Search for the cell housing the specified text and yield its [x, y] center coordinate. 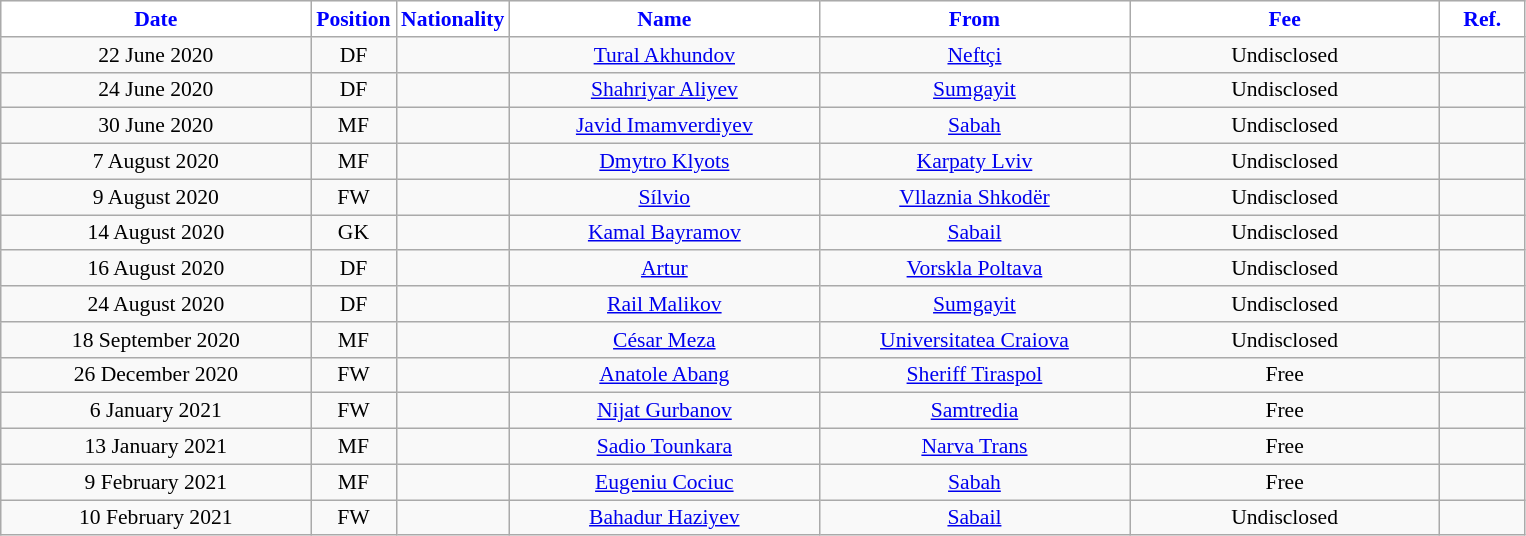
Nationality [452, 19]
Name [664, 19]
Samtredia [974, 411]
24 June 2020 [156, 90]
7 August 2020 [156, 162]
9 August 2020 [156, 197]
18 September 2020 [156, 340]
Rail Malikov [664, 304]
Fee [1285, 19]
Date [156, 19]
Dmytro Klyots [664, 162]
Sílvio [664, 197]
Nijat Gurbanov [664, 411]
26 December 2020 [156, 375]
9 February 2021 [156, 482]
From [974, 19]
13 January 2021 [156, 447]
Artur [664, 269]
Bahadur Haziyev [664, 518]
Vorskla Poltava [974, 269]
Kamal Bayramov [664, 233]
16 August 2020 [156, 269]
Vllaznia Shkodër [974, 197]
30 June 2020 [156, 126]
Sheriff Tiraspol [974, 375]
22 June 2020 [156, 55]
24 August 2020 [156, 304]
Javid Imamverdiyev [664, 126]
Narva Trans [974, 447]
Sadio Tounkara [664, 447]
Eugeniu Cociuc [664, 482]
Shahriyar Aliyev [664, 90]
Position [354, 19]
10 February 2021 [156, 518]
Ref. [1482, 19]
6 January 2021 [156, 411]
Karpaty Lviv [974, 162]
Anatole Abang [664, 375]
GK [354, 233]
Tural Akhundov [664, 55]
Neftçi [974, 55]
César Meza [664, 340]
Universitatea Craiova [974, 340]
14 August 2020 [156, 233]
